Identify which cell holds the provided text, then report its (x, y) central coordinate. 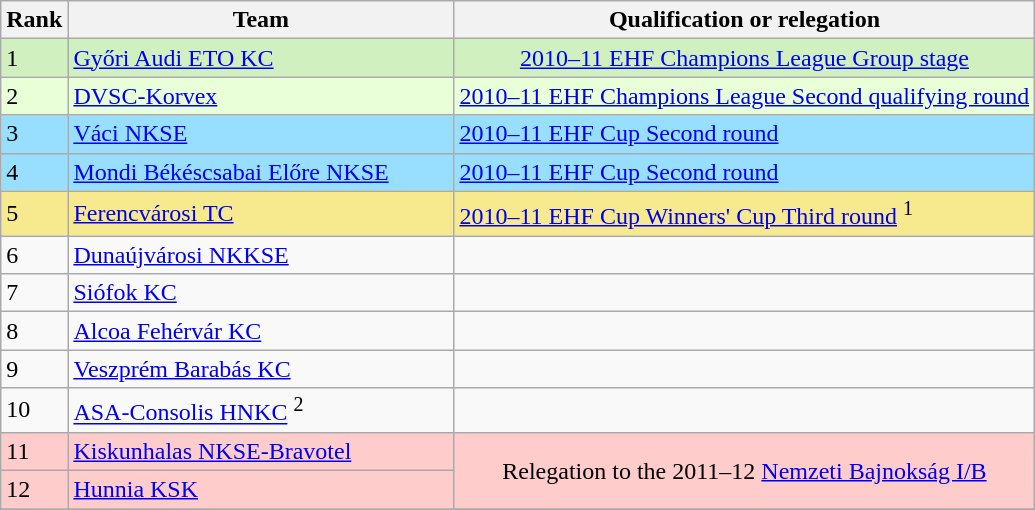
1 (34, 58)
2010–11 EHF Champions League Second qualifying round (744, 96)
Ferencvárosi TC (261, 214)
2 (34, 96)
Alcoa Fehérvár KC (261, 331)
5 (34, 214)
Dunaújvárosi NKKSE (261, 255)
7 (34, 293)
Mondi Békéscsabai Előre NKSE (261, 172)
ASA-Consolis HNKC 2 (261, 410)
Qualification or relegation (744, 20)
3 (34, 134)
2010–11 EHF Champions League Group stage (744, 58)
Hunnia KSK (261, 489)
Győri Audi ETO KC (261, 58)
6 (34, 255)
Relegation to the 2011–12 Nemzeti Bajnokság I/B (744, 470)
12 (34, 489)
11 (34, 451)
Váci NKSE (261, 134)
Siófok KC (261, 293)
4 (34, 172)
Kiskunhalas NKSE-Bravotel (261, 451)
2010–11 EHF Cup Winners' Cup Third round 1 (744, 214)
9 (34, 369)
Veszprém Barabás KC (261, 369)
8 (34, 331)
Rank (34, 20)
10 (34, 410)
Team (261, 20)
DVSC-Korvex (261, 96)
